Find where the given text appears and provide that cell's center as (X, Y) coordinate. 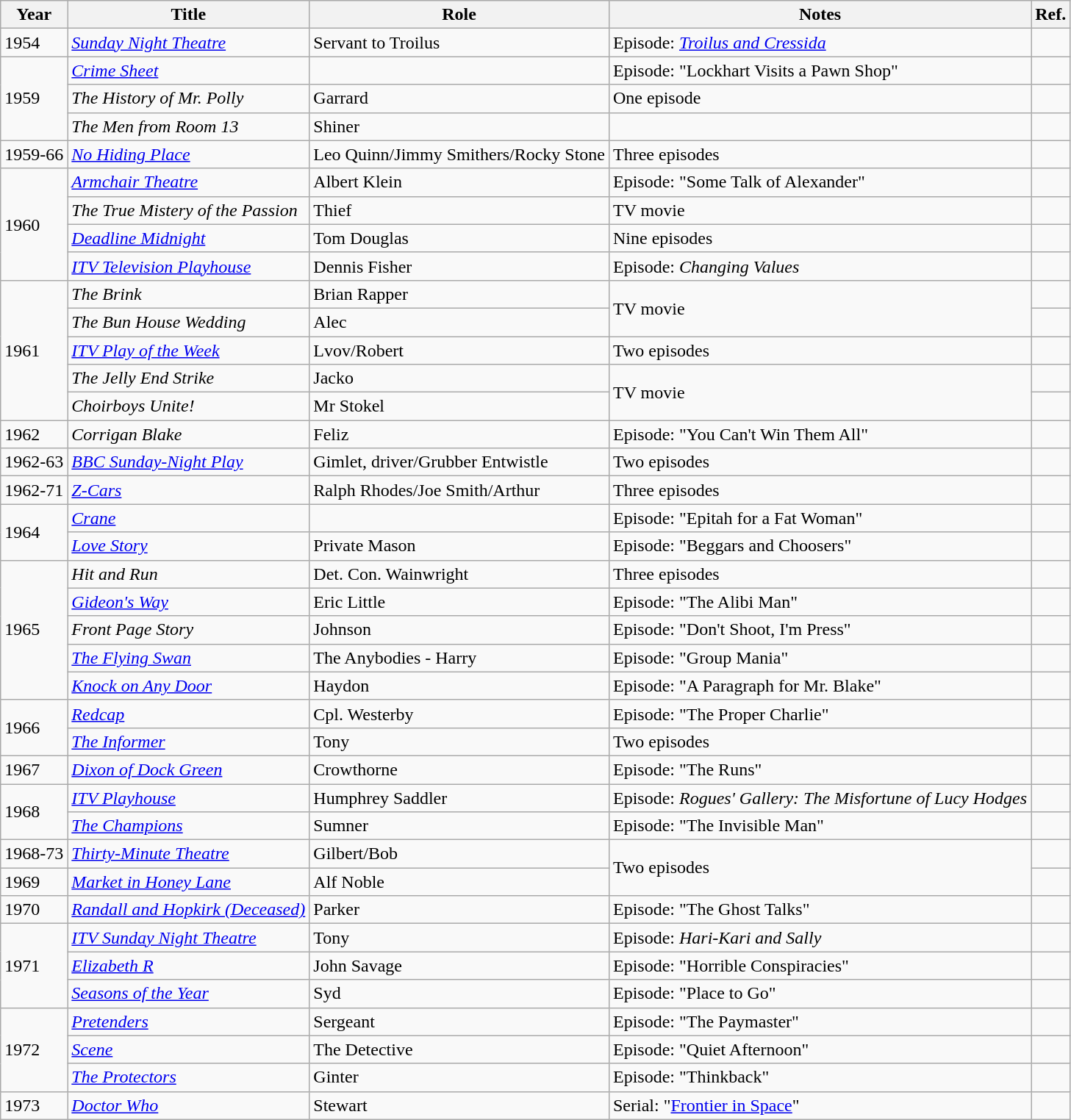
Episode: "Beggars and Choosers" (820, 546)
Hit and Run (188, 574)
Humphrey Saddler (459, 797)
Episode: "Don't Shoot, I'm Press" (820, 630)
Episode: "Group Mania" (820, 658)
1971 (34, 966)
1965 (34, 630)
The Informer (188, 742)
BBC Sunday-Night Play (188, 462)
1962 (34, 434)
Episode: "Some Talk of Alexander" (820, 182)
Episode: Rogues' Gallery: The Misfortune of Lucy Hodges (820, 797)
1962-71 (34, 490)
Serial: "Frontier in Space" (820, 1105)
Episode: Troilus and Cressida (820, 43)
Lvov/Robert (459, 351)
1959 (34, 98)
Episode: "Horrible Conspiracies" (820, 966)
Syd (459, 994)
Leo Quinn/Jimmy Smithers/Rocky Stone (459, 154)
Brian Rapper (459, 294)
Johnson (459, 630)
Doctor Who (188, 1105)
Tom Douglas (459, 238)
Year (34, 15)
Ginter (459, 1077)
Episode: "Quiet Afternoon" (820, 1049)
Episode: "The Invisible Man" (820, 826)
Episode: "The Ghost Talks" (820, 910)
Sergeant (459, 1022)
Haydon (459, 686)
Episode: Hari-Kari and Sally (820, 938)
Elizabeth R (188, 966)
Gilbert/Bob (459, 854)
Corrigan Blake (188, 434)
The Bun House Wedding (188, 322)
No Hiding Place (188, 154)
1970 (34, 910)
Randall and Hopkirk (Deceased) (188, 910)
Alec (459, 322)
Thirty-Minute Theatre (188, 854)
Sumner (459, 826)
Servant to Troilus (459, 43)
Seasons of the Year (188, 994)
1959-66 (34, 154)
One episode (820, 98)
1972 (34, 1049)
1968-73 (34, 854)
Episode: "Lockhart Visits a Pawn Shop" (820, 71)
ITV Play of the Week (188, 351)
Episode: "Thinkback" (820, 1077)
Crane (188, 518)
Z-Cars (188, 490)
Stewart (459, 1105)
Dixon of Dock Green (188, 769)
Pretenders (188, 1022)
1968 (34, 811)
Eric Little (459, 602)
Mr Stokel (459, 406)
Shiner (459, 126)
Jacko (459, 378)
Knock on Any Door (188, 686)
1967 (34, 769)
The Jelly End Strike (188, 378)
Title (188, 15)
Notes (820, 15)
1960 (34, 224)
Episode: "The Paymaster" (820, 1022)
ITV Television Playhouse (188, 266)
1962-63 (34, 462)
Garrard (459, 98)
The Detective (459, 1049)
The True Mistery of the Passion (188, 210)
The Champions (188, 826)
Nine episodes (820, 238)
Ref. (1051, 15)
Thief (459, 210)
Ralph Rhodes/Joe Smith/Arthur (459, 490)
1964 (34, 532)
Episode: "Place to Go" (820, 994)
Gideon's Way (188, 602)
Role (459, 15)
ITV Playhouse (188, 797)
The Brink (188, 294)
1969 (34, 882)
Dennis Fisher (459, 266)
Sunday Night Theatre (188, 43)
Market in Honey Lane (188, 882)
1966 (34, 728)
Love Story (188, 546)
Episode: "You Can't Win Them All" (820, 434)
Episode: "Epitah for a Fat Woman" (820, 518)
Det. Con. Wainwright (459, 574)
The History of Mr. Polly (188, 98)
1973 (34, 1105)
Albert Klein (459, 182)
Episode: "The Proper Charlie" (820, 714)
Private Mason (459, 546)
1954 (34, 43)
Scene (188, 1049)
Cpl. Westerby (459, 714)
Choirboys Unite! (188, 406)
Episode: "The Runs" (820, 769)
1961 (34, 350)
Episode: "The Alibi Man" (820, 602)
Alf Noble (459, 882)
Front Page Story (188, 630)
Gimlet, driver/Grubber Entwistle (459, 462)
ITV Sunday Night Theatre (188, 938)
Deadline Midnight (188, 238)
The Protectors (188, 1077)
Armchair Theatre (188, 182)
The Flying Swan (188, 658)
Crime Sheet (188, 71)
Crowthorne (459, 769)
Feliz (459, 434)
John Savage (459, 966)
Redcap (188, 714)
The Men from Room 13 (188, 126)
The Anybodies - Harry (459, 658)
Episode: Changing Values (820, 266)
Parker (459, 910)
Episode: "A Paragraph for Mr. Blake" (820, 686)
